Search for the cell housing the specified text and yield its (x, y) center coordinate. 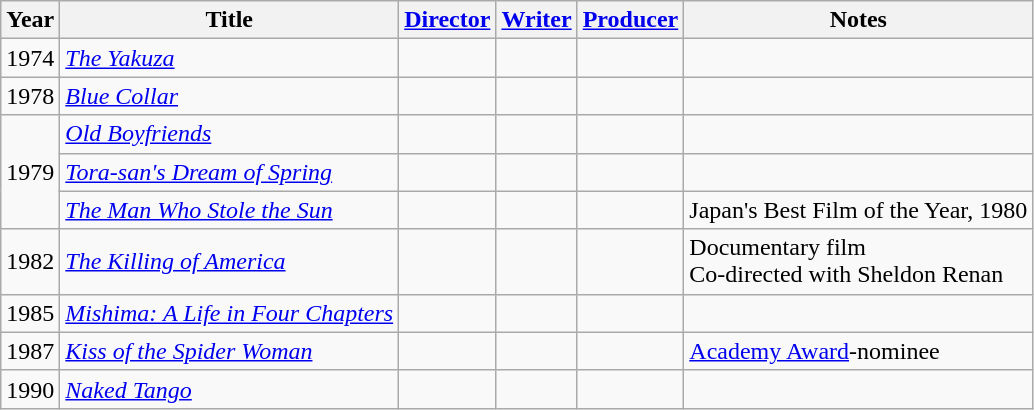
Blue Collar (230, 96)
The Killing of America (230, 262)
Notes (858, 20)
Naked Tango (230, 389)
Director (448, 20)
Year (30, 20)
1978 (30, 96)
Old Boyfriends (230, 134)
Kiss of the Spider Woman (230, 351)
Tora-san's Dream of Spring (230, 172)
Japan's Best Film of the Year, 1980 (858, 210)
1987 (30, 351)
Academy Award-nominee (858, 351)
Title (230, 20)
Documentary filmCo-directed with Sheldon Renan (858, 262)
The Yakuza (230, 58)
1985 (30, 313)
1990 (30, 389)
The Man Who Stole the Sun (230, 210)
1982 (30, 262)
1974 (30, 58)
Mishima: A Life in Four Chapters (230, 313)
Writer (536, 20)
Producer (630, 20)
1979 (30, 172)
